Identify which cell holds the provided text, then report its [X, Y] central coordinate. 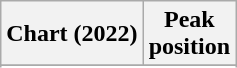
Peakposition [189, 34]
Chart (2022) [72, 34]
